Return the [X, Y] coordinate for the center point of the cell that contains the specified text.  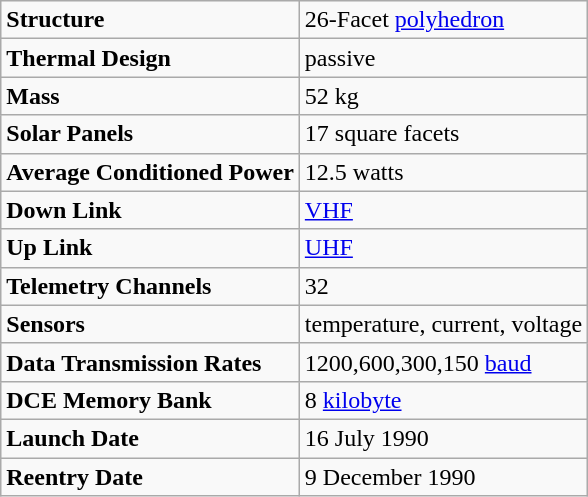
32 [443, 286]
Down Link [150, 210]
Structure [150, 20]
Average Conditioned Power [150, 172]
52 kg [443, 96]
Sensors [150, 324]
Up Link [150, 248]
Solar Panels [150, 134]
12.5 watts [443, 172]
passive [443, 58]
Reentry Date [150, 477]
VHF [443, 210]
Thermal Design [150, 58]
16 July 1990 [443, 438]
9 December 1990 [443, 477]
1200,600,300,150 baud [443, 362]
8 kilobyte [443, 400]
26-Facet polyhedron [443, 20]
Telemetry Channels [150, 286]
UHF [443, 248]
Launch Date [150, 438]
temperature, current, voltage [443, 324]
Mass [150, 96]
Data Transmission Rates [150, 362]
17 square facets [443, 134]
DCE Memory Bank [150, 400]
